Output the [x, y] coordinate of the center of the cell containing the given text.  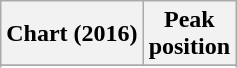
Chart (2016) [72, 34]
Peak position [189, 34]
